Locate the cell with the specified text and output its [X, Y] center coordinate. 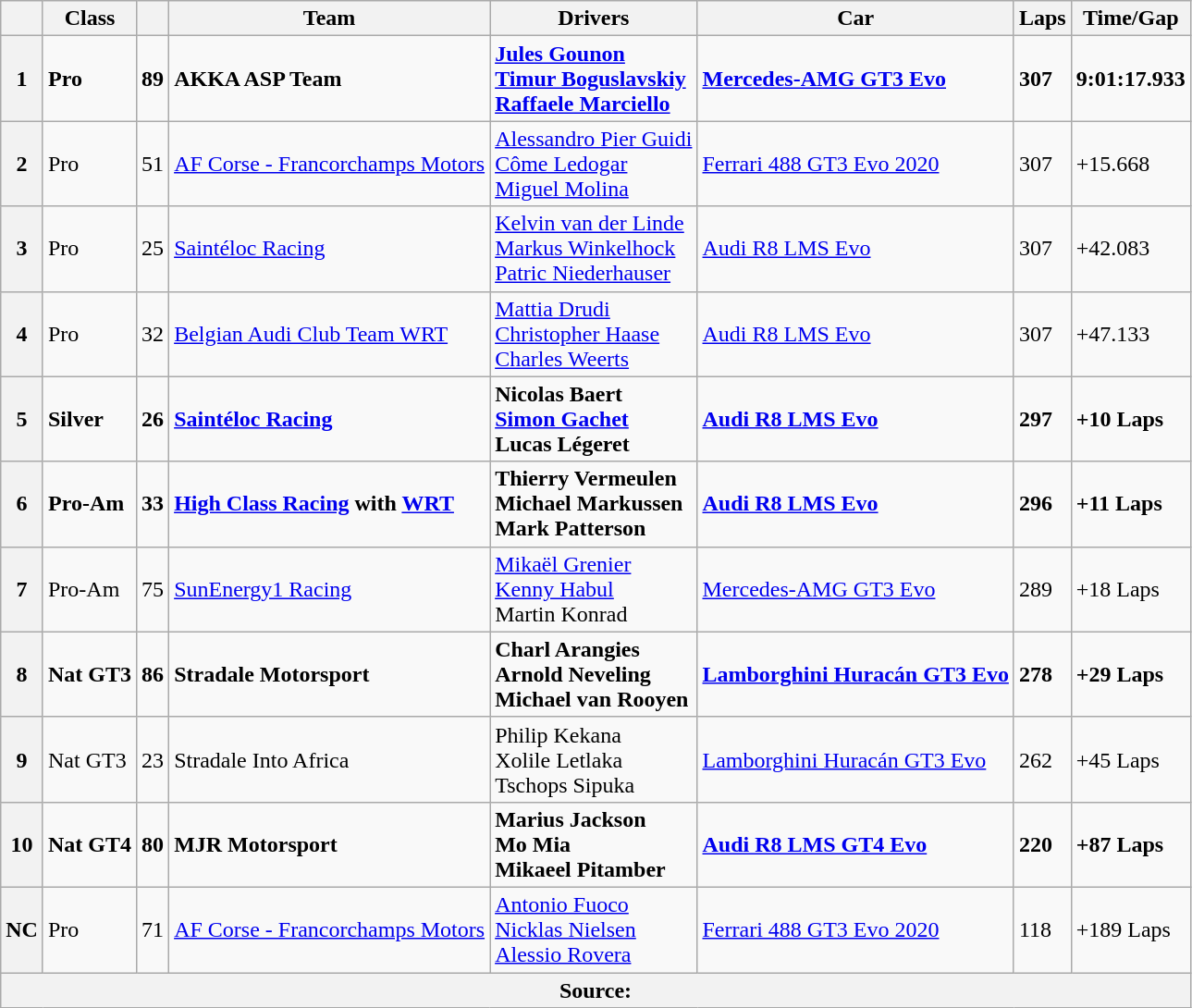
75 [154, 589]
10 [22, 844]
NC [22, 929]
2 [22, 164]
Charl Arangies Arnold Neveling Michael van Rooyen [594, 674]
Antonio Fuoco Nicklas Nielsen Alessio Rovera [594, 929]
6 [22, 504]
220 [1042, 844]
+18 Laps [1130, 589]
+10 Laps [1130, 419]
5 [22, 419]
1 [22, 79]
7 [22, 589]
Nat GT4 [89, 844]
9:01:17.933 [1130, 79]
Mattia Drudi Christopher Haase Charles Weerts [594, 334]
Kelvin van der Linde Markus Winkelhock Patric Niederhauser [594, 249]
Silver [89, 419]
Alessandro Pier Guidi Côme Ledogar Miguel Molina [594, 164]
+11 Laps [1130, 504]
118 [1042, 929]
Laps [1042, 18]
278 [1042, 674]
296 [1042, 504]
26 [154, 419]
Stradale Motorsport [329, 674]
Audi R8 LMS GT4 Evo [855, 844]
+189 Laps [1130, 929]
Marius Jackson Mo Mia Mikaeel Pitamber [594, 844]
289 [1042, 589]
Belgian Audi Club Team WRT [329, 334]
23 [154, 759]
Class [89, 18]
Mikaël Grenier Kenny Habul Martin Konrad [594, 589]
89 [154, 79]
Team [329, 18]
SunEnergy1 Racing [329, 589]
Drivers [594, 18]
32 [154, 334]
AKKA ASP Team [329, 79]
262 [1042, 759]
25 [154, 249]
Jules Gounon Timur Boguslavskiy Raffaele Marciello [594, 79]
+47.133 [1130, 334]
51 [154, 164]
+29 Laps [1130, 674]
High Class Racing with WRT [329, 504]
Nicolas Baert Simon Gachet Lucas Légeret [594, 419]
+45 Laps [1130, 759]
4 [22, 334]
297 [1042, 419]
Stradale Into Africa [329, 759]
8 [22, 674]
9 [22, 759]
+15.668 [1130, 164]
+42.083 [1130, 249]
3 [22, 249]
86 [154, 674]
80 [154, 844]
Source: [596, 990]
Car [855, 18]
71 [154, 929]
33 [154, 504]
Thierry Vermeulen Michael Markussen Mark Patterson [594, 504]
MJR Motorsport [329, 844]
Time/Gap [1130, 18]
+87 Laps [1130, 844]
Philip Kekana Xolile Letlaka Tschops Sipuka [594, 759]
